For the text-containing cell, return its midpoint in (X, Y) coordinate format. 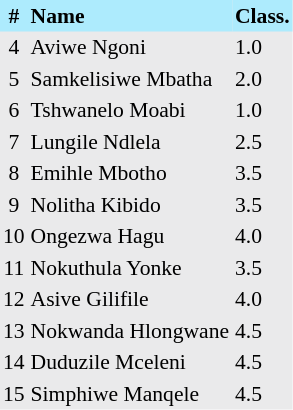
Nolitha Kibido (130, 205)
6 (14, 110)
Samkelisiwe Mbatha (130, 79)
Emihle Mbotho (130, 174)
14 (14, 362)
Aviwe Ngoni (130, 48)
Asive Gilifile (130, 300)
Duduzile Mceleni (130, 362)
7 (14, 142)
Class. (262, 16)
15 (14, 394)
11 (14, 268)
Simphiwe Manqele (130, 394)
# (14, 16)
Nokuthula Yonke (130, 268)
2.0 (262, 79)
8 (14, 174)
Name (130, 16)
2.5 (262, 142)
Tshwanelo Moabi (130, 110)
12 (14, 300)
Ongezwa Hagu (130, 236)
4 (14, 48)
Nokwanda Hlongwane (130, 331)
13 (14, 331)
5 (14, 79)
Lungile Ndlela (130, 142)
9 (14, 205)
10 (14, 236)
